Return the (x, y) coordinate for the center point of the cell that contains the specified text.  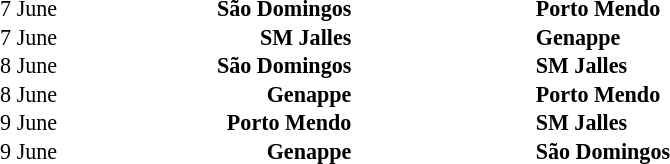
Porto Mendo (232, 123)
São Domingos (232, 66)
SM Jalles (232, 38)
Genappe (232, 94)
